Identify which cell holds the provided text, then report its (x, y) central coordinate. 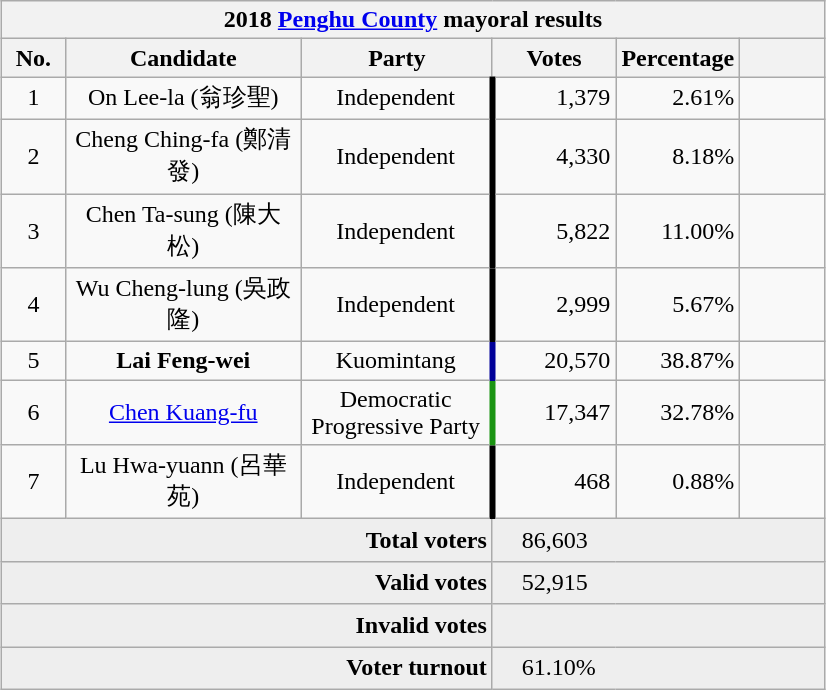
Democratic Progressive Party (396, 412)
Candidate (183, 58)
4 (34, 305)
Lai Feng-wei (183, 361)
38.87% (678, 361)
On Lee-la (翁珍聖) (183, 98)
86,603 (658, 540)
Chen Kuang-fu (183, 412)
Votes (554, 58)
2.61% (678, 98)
Kuomintang (396, 361)
5,822 (554, 231)
2,999 (554, 305)
3 (34, 231)
Voter turnout (248, 668)
Chen Ta-sung (陳大松) (183, 231)
1,379 (554, 98)
0.88% (678, 482)
Party (396, 58)
2 (34, 156)
32.78% (678, 412)
5.67% (678, 305)
6 (34, 412)
Total voters (248, 540)
4,330 (554, 156)
5 (34, 361)
8.18% (678, 156)
1 (34, 98)
7 (34, 482)
20,570 (554, 361)
Percentage (678, 58)
17,347 (554, 412)
52,915 (658, 582)
468 (554, 482)
Valid votes (248, 582)
2018 Penghu County mayoral results (414, 20)
Invalid votes (248, 626)
Cheng Ching-fa (鄭清發) (183, 156)
61.10% (658, 668)
No. (34, 58)
11.00% (678, 231)
Wu Cheng-lung (吳政隆) (183, 305)
Lu Hwa-yuann (呂華苑) (183, 482)
